Determine the [X, Y] coordinate at the center of the cell enclosing the given text.  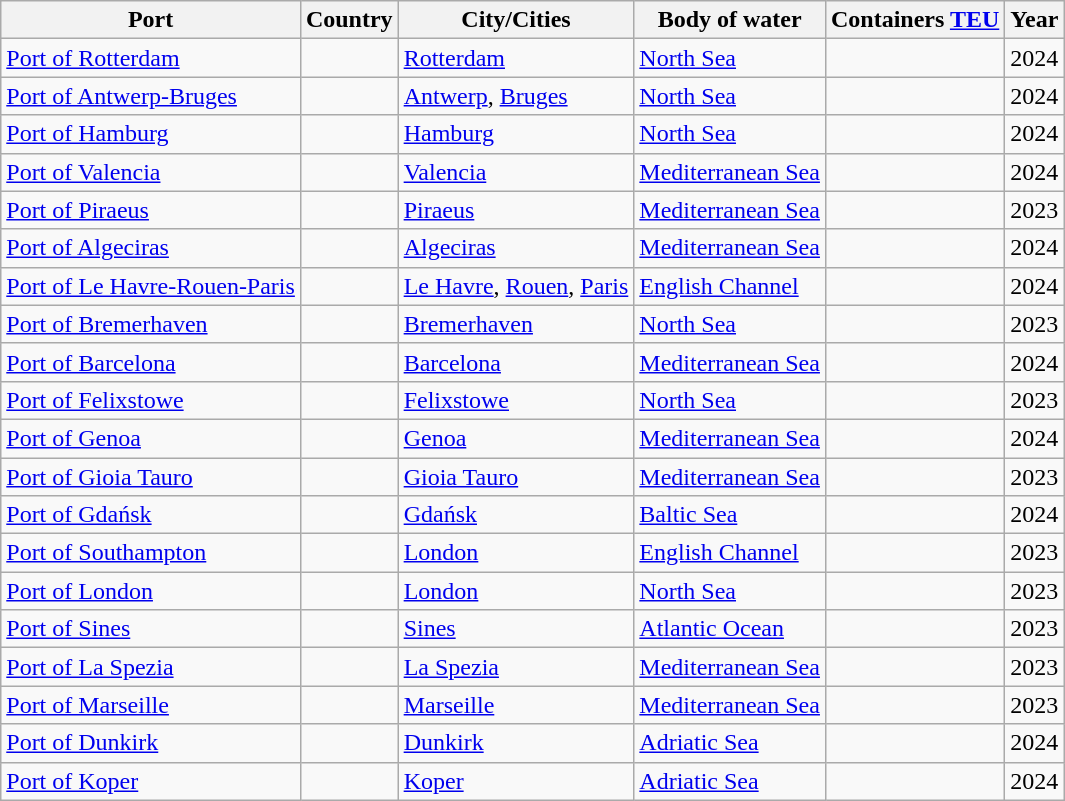
Port of Piraeus [151, 210]
Antwerp, Bruges [516, 96]
Baltic Sea [730, 515]
Body of water [730, 20]
Valencia [516, 172]
Gioia Tauro [516, 477]
City/Cities [516, 20]
La Spezia [516, 667]
Port of Dunkirk [151, 743]
Year [1034, 20]
Algeciras [516, 248]
Port of Rotterdam [151, 58]
Port of Valencia [151, 172]
Piraeus [516, 210]
Port of London [151, 591]
Marseille [516, 705]
Port [151, 20]
Port of Bremerhaven [151, 324]
Port of Genoa [151, 438]
Rotterdam [516, 58]
Le Havre, Rouen, Paris [516, 286]
Felixstowe [516, 400]
Containers TEU [914, 20]
Port of La Spezia [151, 667]
Port of Felixstowe [151, 400]
Port of Gioia Tauro [151, 477]
Port of Antwerp-Bruges [151, 96]
Barcelona [516, 362]
Gdańsk [516, 515]
Atlantic Ocean [730, 629]
Port of Hamburg [151, 134]
Port of Algeciras [151, 248]
Port of Southampton [151, 553]
Port of Koper [151, 781]
Port of Barcelona [151, 362]
Country [349, 20]
Sines [516, 629]
Koper [516, 781]
Port of Le Havre-Rouen-Paris [151, 286]
Bremerhaven [516, 324]
Port of Gdańsk [151, 515]
Genoa [516, 438]
Hamburg [516, 134]
Dunkirk [516, 743]
Port of Sines [151, 629]
Port of Marseille [151, 705]
